Output the [x, y] coordinate of the center of the cell containing the given text.  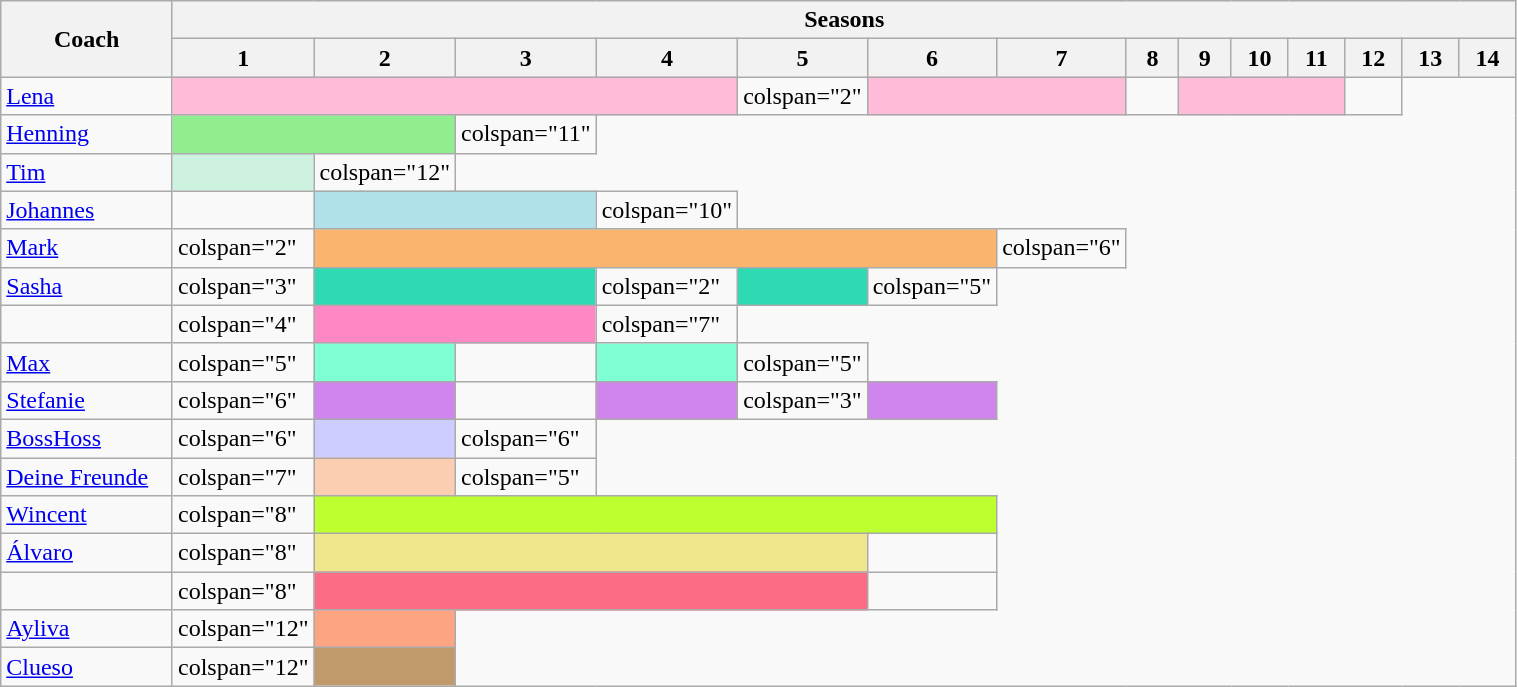
colspan="4" [243, 324]
5 [803, 58]
6 [932, 58]
8 [1152, 58]
4 [667, 58]
Clueso [87, 667]
Ayliva [87, 629]
Johannes [87, 210]
colspan="11" [526, 134]
Wincent [87, 515]
11 [1316, 58]
7 [1062, 58]
Henning [87, 134]
Coach [87, 39]
Mark [87, 248]
Deine Freunde [87, 477]
9 [1205, 58]
10 [1260, 58]
BossHoss [87, 438]
3 [526, 58]
Tim [87, 172]
Sasha [87, 286]
Álvaro [87, 553]
1 [243, 58]
12 [1374, 58]
2 [385, 58]
Max [87, 362]
Stefanie [87, 400]
Seasons [844, 20]
14 [1488, 58]
Lena [87, 96]
colspan="10" [667, 210]
13 [1430, 58]
